For the text-containing cell, return its midpoint in [x, y] coordinate format. 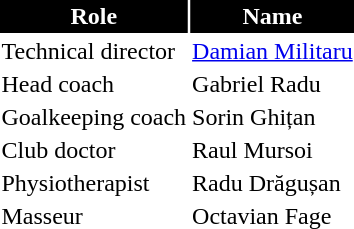
Technical director [94, 51]
Physiotherapist [94, 183]
Club doctor [94, 150]
Role [94, 16]
Head coach [94, 84]
Goalkeeping coach [94, 117]
